Locate the cell with the specified text and output its [X, Y] center coordinate. 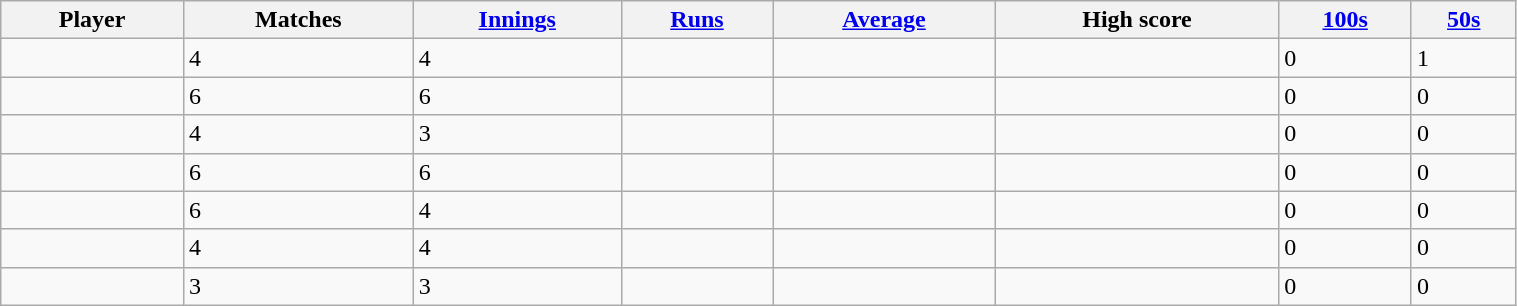
100s [1346, 20]
Innings [517, 20]
Matches [298, 20]
Runs [697, 20]
High score [1137, 20]
1 [1464, 58]
50s [1464, 20]
Average [884, 20]
Player [92, 20]
